Extract the [x, y] coordinate from the center of the cell holding the provided text.  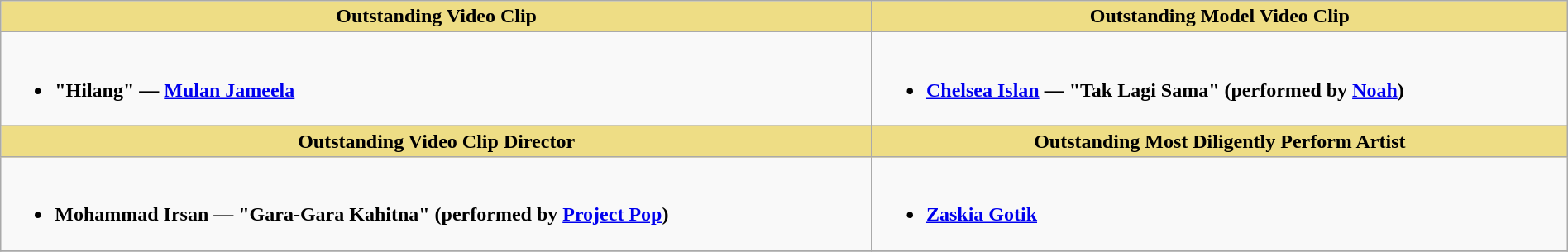
Outstanding Video Clip Director [437, 141]
Chelsea Islan — "Tak Lagi Sama" (performed by Noah) [1219, 79]
Outstanding Most Diligently Perform Artist [1219, 141]
"Hilang" — Mulan Jameela [437, 79]
Outstanding Video Clip [437, 17]
Outstanding Model Video Clip [1219, 17]
Mohammad Irsan — "Gara-Gara Kahitna" (performed by Project Pop) [437, 203]
Zaskia Gotik [1219, 203]
